For the text-containing cell, return its midpoint in [x, y] coordinate format. 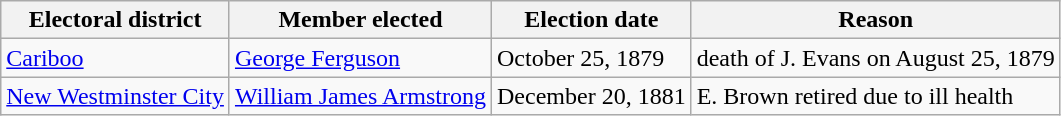
William James Armstrong [360, 96]
New Westminster City [116, 96]
E. Brown retired due to ill health [876, 96]
Election date [592, 20]
Electoral district [116, 20]
death of J. Evans on August 25, 1879 [876, 58]
December 20, 1881 [592, 96]
Reason [876, 20]
George Ferguson [360, 58]
Member elected [360, 20]
Cariboo [116, 58]
October 25, 1879 [592, 58]
